Detect which cell encompasses the target text, then output its (X, Y) center coordinate. 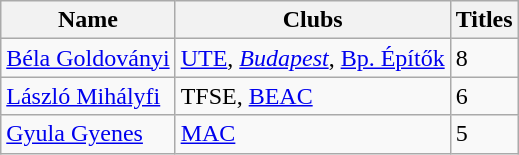
UTE, Budapest, Bp. Építők (312, 58)
László Mihályfi (88, 96)
Clubs (312, 20)
MAC (312, 134)
Name (88, 20)
6 (484, 96)
Gyula Gyenes (88, 134)
5 (484, 134)
TFSE, BEAC (312, 96)
Béla Goldoványi (88, 58)
8 (484, 58)
Titles (484, 20)
